Return the (x, y) coordinate for the center point of the cell that contains the specified text.  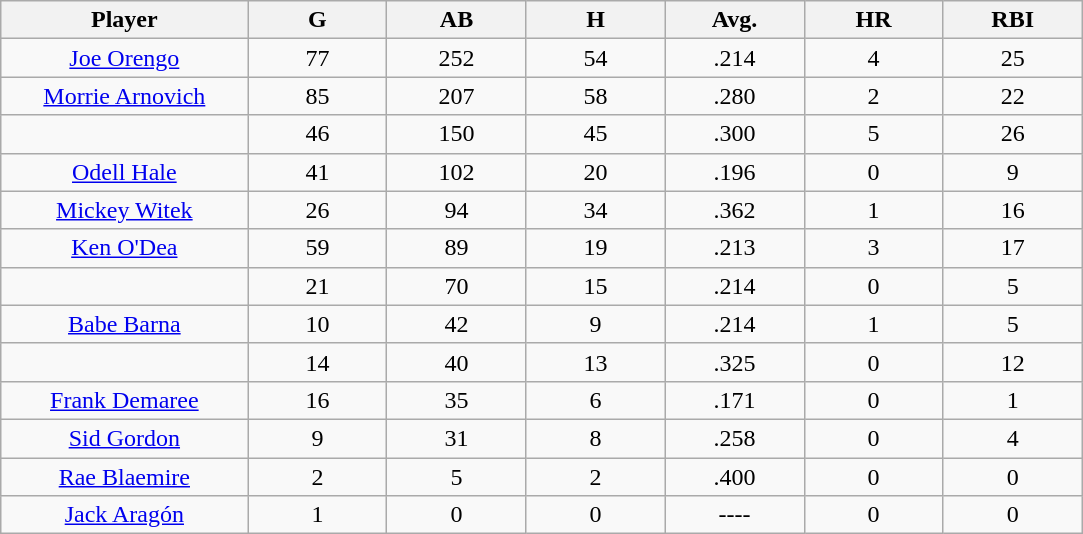
34 (596, 210)
252 (456, 58)
.171 (734, 400)
8 (596, 438)
85 (318, 96)
150 (456, 134)
31 (456, 438)
Odell Hale (124, 172)
46 (318, 134)
15 (596, 286)
Ken O'Dea (124, 248)
Rae Blaemire (124, 477)
19 (596, 248)
.400 (734, 477)
Jack Aragón (124, 515)
45 (596, 134)
77 (318, 58)
35 (456, 400)
6 (596, 400)
Sid Gordon (124, 438)
22 (1012, 96)
21 (318, 286)
H (596, 20)
25 (1012, 58)
.213 (734, 248)
42 (456, 324)
70 (456, 286)
89 (456, 248)
Morrie Arnovich (124, 96)
.280 (734, 96)
Babe Barna (124, 324)
.325 (734, 362)
58 (596, 96)
12 (1012, 362)
94 (456, 210)
Frank Demaree (124, 400)
.362 (734, 210)
---- (734, 515)
40 (456, 362)
Avg. (734, 20)
HR (874, 20)
Player (124, 20)
10 (318, 324)
59 (318, 248)
207 (456, 96)
Joe Orengo (124, 58)
AB (456, 20)
RBI (1012, 20)
.300 (734, 134)
G (318, 20)
41 (318, 172)
Mickey Witek (124, 210)
102 (456, 172)
.258 (734, 438)
17 (1012, 248)
13 (596, 362)
3 (874, 248)
54 (596, 58)
14 (318, 362)
.196 (734, 172)
20 (596, 172)
